Output the (X, Y) coordinate of the center of the cell containing the given text.  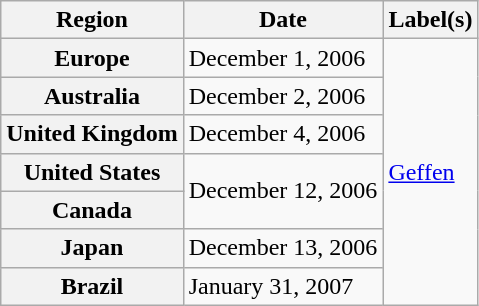
United Kingdom (92, 134)
Label(s) (430, 20)
December 4, 2006 (283, 134)
Japan (92, 248)
Region (92, 20)
Australia (92, 96)
December 2, 2006 (283, 96)
Canada (92, 210)
Europe (92, 58)
December 12, 2006 (283, 191)
Date (283, 20)
Geffen (430, 172)
United States (92, 172)
December 1, 2006 (283, 58)
January 31, 2007 (283, 286)
December 13, 2006 (283, 248)
Brazil (92, 286)
